Scan for the cell matching the given text and deliver its [X, Y] coordinate at center. 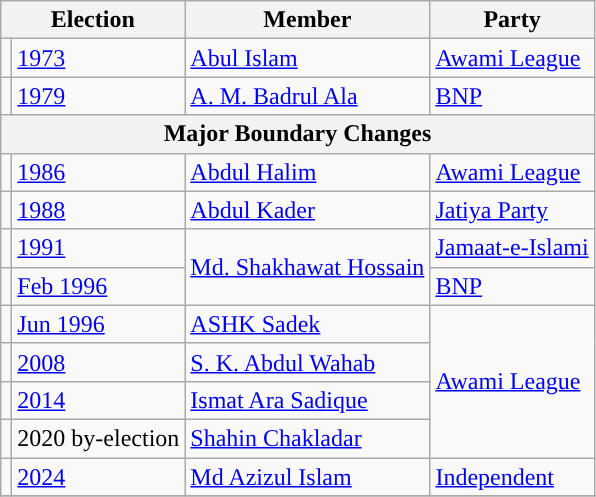
2008 [98, 362]
Major Boundary Changes [298, 134]
Abdul Halim [308, 172]
Feb 1996 [98, 286]
Party [512, 20]
Jatiya Party [512, 210]
Abul Islam [308, 58]
1991 [98, 248]
Ismat Ara Sadique [308, 400]
1986 [98, 172]
Independent [512, 477]
Jun 1996 [98, 324]
1973 [98, 58]
Jamaat-e-Islami [512, 248]
Election [93, 20]
A. M. Badrul Ala [308, 96]
Md Azizul Islam [308, 477]
S. K. Abdul Wahab [308, 362]
Member [308, 20]
Abdul Kader [308, 210]
2024 [98, 477]
Shahin Chakladar [308, 438]
ASHK Sadek [308, 324]
1979 [98, 96]
2014 [98, 400]
2020 by-election [98, 438]
Md. Shakhawat Hossain [308, 267]
1988 [98, 210]
